From the cell containing the given text, extract its center point as (x, y) coordinate. 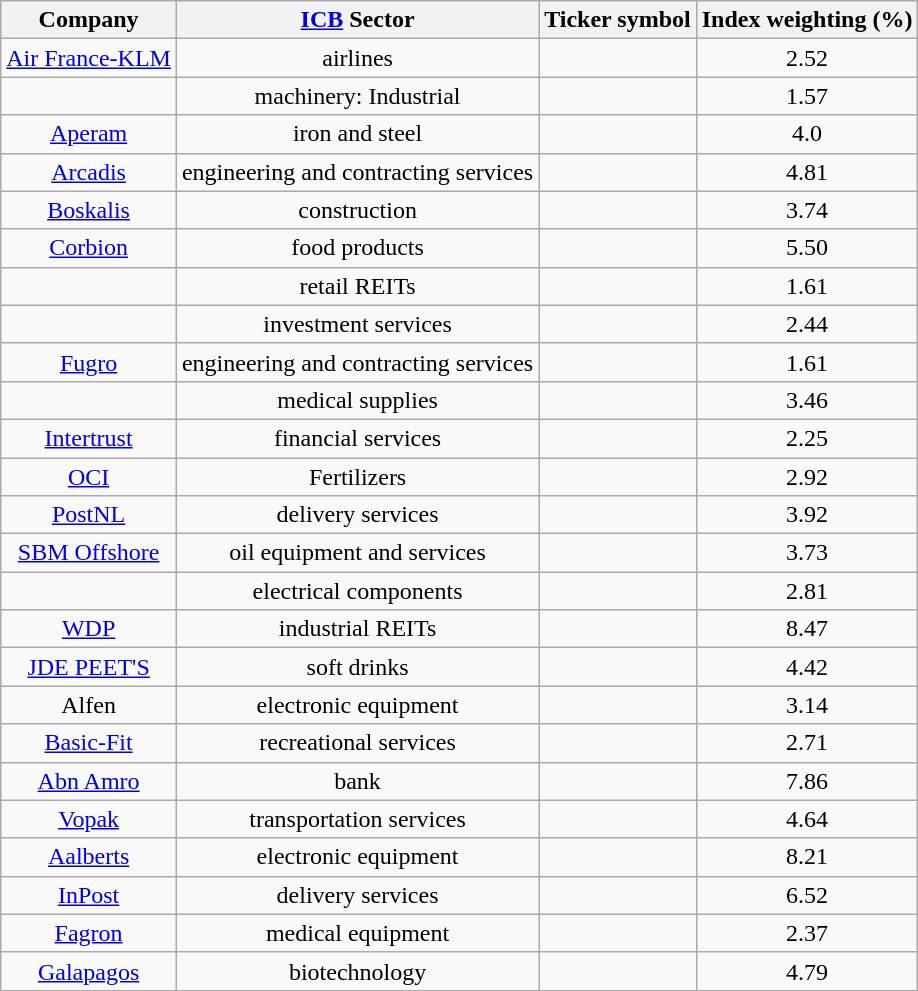
3.92 (807, 515)
Air France-KLM (89, 58)
Arcadis (89, 172)
Index weighting (%) (807, 20)
machinery: Industrial (357, 96)
Abn Amro (89, 781)
OCI (89, 477)
Intertrust (89, 438)
2.44 (807, 324)
investment services (357, 324)
retail REITs (357, 286)
7.86 (807, 781)
Aperam (89, 134)
Fugro (89, 362)
Ticker symbol (618, 20)
Boskalis (89, 210)
ICB Sector (357, 20)
8.21 (807, 857)
bank (357, 781)
1.57 (807, 96)
3.73 (807, 553)
InPost (89, 895)
2.92 (807, 477)
Vopak (89, 819)
construction (357, 210)
Alfen (89, 705)
3.74 (807, 210)
PostNL (89, 515)
4.64 (807, 819)
airlines (357, 58)
oil equipment and services (357, 553)
electrical components (357, 591)
3.46 (807, 400)
4.0 (807, 134)
5.50 (807, 248)
SBM Offshore (89, 553)
biotechnology (357, 971)
Galapagos (89, 971)
medical supplies (357, 400)
food products (357, 248)
Corbion (89, 248)
JDE PEET'S (89, 667)
3.14 (807, 705)
transportation services (357, 819)
Fagron (89, 933)
2.25 (807, 438)
2.37 (807, 933)
4.81 (807, 172)
soft drinks (357, 667)
recreational services (357, 743)
2.81 (807, 591)
8.47 (807, 629)
Aalberts (89, 857)
medical equipment (357, 933)
industrial REITs (357, 629)
2.71 (807, 743)
WDP (89, 629)
Company (89, 20)
4.42 (807, 667)
Fertilizers (357, 477)
financial services (357, 438)
4.79 (807, 971)
iron and steel (357, 134)
Basic-Fit (89, 743)
6.52 (807, 895)
2.52 (807, 58)
